Return the (X, Y) coordinate for the center point of the cell that contains the specified text.  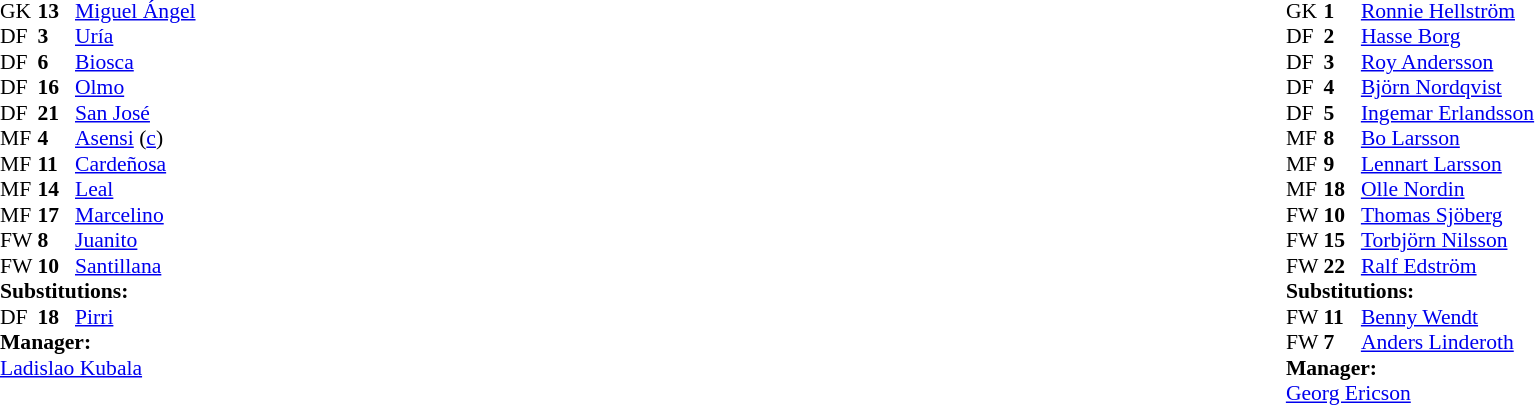
Hasse Borg (1448, 37)
Benny Wendt (1448, 317)
Biosca (136, 62)
Björn Nordqvist (1448, 87)
Ingemar Erlandsson (1448, 113)
Bo Larsson (1448, 139)
Marcelino (136, 215)
Cardeñosa (136, 164)
22 (1342, 266)
Pirri (136, 317)
Lennart Larsson (1448, 164)
Ralf Edström (1448, 266)
14 (57, 189)
Leal (136, 189)
Santillana (136, 266)
Uría (136, 37)
Torbjörn Nilsson (1448, 241)
16 (57, 87)
San José (136, 113)
7 (1342, 343)
2 (1342, 37)
Roy Andersson (1448, 62)
Olle Nordin (1448, 189)
5 (1342, 113)
6 (57, 62)
21 (57, 113)
Olmo (136, 87)
15 (1342, 241)
Juanito (136, 241)
Thomas Sjöberg (1448, 215)
17 (57, 215)
Asensi (c) (136, 139)
9 (1342, 164)
Ladislao Kubala (98, 368)
Anders Linderoth (1448, 343)
